Determine the (x, y) coordinate at the center of the cell enclosing the given text.  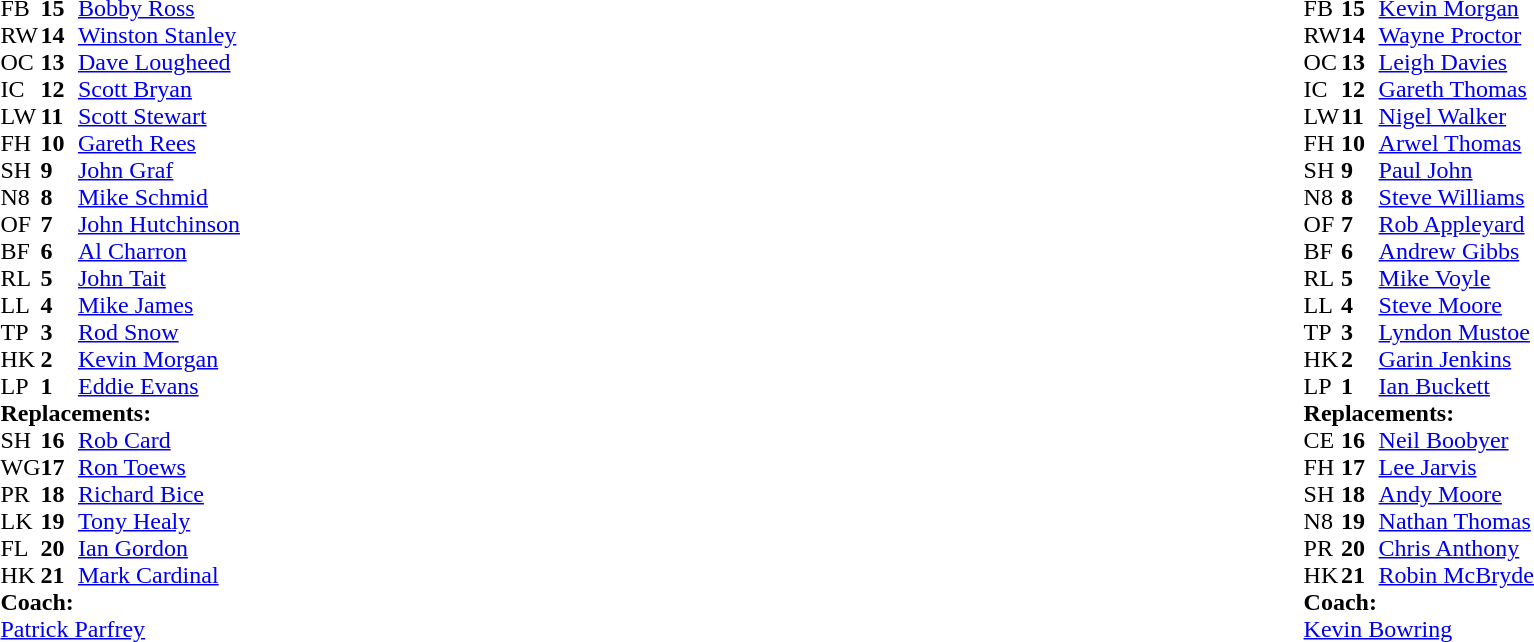
Arwel Thomas (1456, 144)
Scott Bryan (159, 90)
Lyndon Mustoe (1456, 332)
Lee Jarvis (1456, 468)
Dave Lougheed (159, 62)
Al Charron (159, 252)
Mark Cardinal (159, 576)
FL (20, 548)
Winston Stanley (159, 36)
Kevin Morgan (159, 360)
Tony Healy (159, 522)
Nathan Thomas (1456, 522)
Steve Williams (1456, 198)
Andy Moore (1456, 494)
LK (20, 522)
Neil Boobyer (1456, 440)
Nigel Walker (1456, 116)
Garin Jenkins (1456, 360)
Ron Toews (159, 468)
Chris Anthony (1456, 548)
Mike Voyle (1456, 278)
Leigh Davies (1456, 62)
John Hutchinson (159, 224)
John Tait (159, 278)
Richard Bice (159, 494)
Mike James (159, 306)
Mike Schmid (159, 198)
Eddie Evans (159, 386)
WG (20, 468)
Rob Appleyard (1456, 224)
Scott Stewart (159, 116)
Robin McBryde (1456, 576)
Gareth Thomas (1456, 90)
Paul John (1456, 170)
Ian Gordon (159, 548)
Wayne Proctor (1456, 36)
CE (1323, 440)
Andrew Gibbs (1456, 252)
Ian Buckett (1456, 386)
Steve Moore (1456, 306)
John Graf (159, 170)
Rod Snow (159, 332)
Gareth Rees (159, 144)
Rob Card (159, 440)
